Return the (X, Y) coordinate for the center point of the cell that contains the specified text.  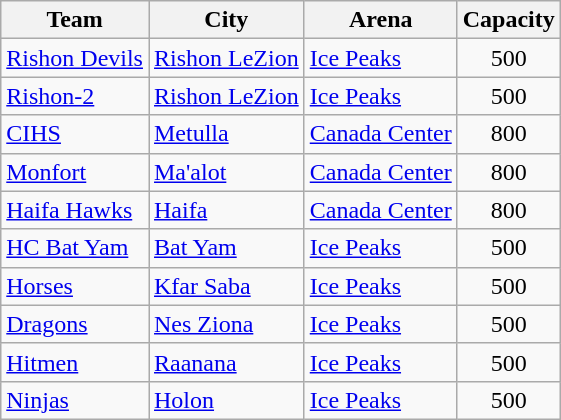
Haifa Hawks (75, 210)
CIHS (75, 134)
Dragons (75, 324)
HC Bat Yam (75, 248)
Ma'alot (226, 172)
Team (75, 20)
Monfort (75, 172)
City (226, 20)
Horses (75, 286)
Nes Ziona (226, 324)
Ninjas (75, 400)
Metulla (226, 134)
Rishon-2 (75, 96)
Rishon Devils (75, 58)
Kfar Saba (226, 286)
Hitmen (75, 362)
Capacity (508, 20)
Bat Yam (226, 248)
Holon (226, 400)
Raanana (226, 362)
Arena (380, 20)
Haifa (226, 210)
